Identify which cell holds the provided text, then report its [x, y] central coordinate. 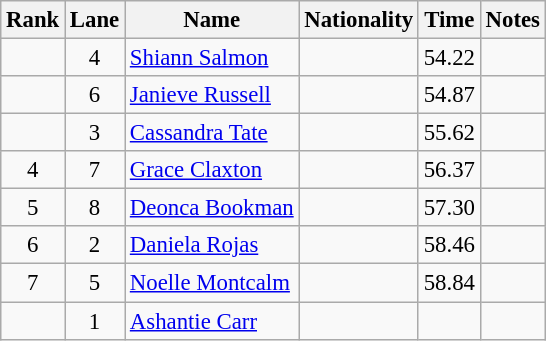
3 [95, 133]
58.46 [449, 245]
Nationality [358, 20]
8 [95, 208]
54.22 [449, 58]
Grace Claxton [212, 170]
2 [95, 245]
Noelle Montcalm [212, 283]
Cassandra Tate [212, 133]
Rank [33, 20]
Janieve Russell [212, 95]
57.30 [449, 208]
Ashantie Carr [212, 321]
Deonca Bookman [212, 208]
Time [449, 20]
Name [212, 20]
56.37 [449, 170]
Notes [512, 20]
Daniela Rojas [212, 245]
54.87 [449, 95]
55.62 [449, 133]
1 [95, 321]
Lane [95, 20]
Shiann Salmon [212, 58]
58.84 [449, 283]
